Identify which cell holds the provided text, then report its (X, Y) central coordinate. 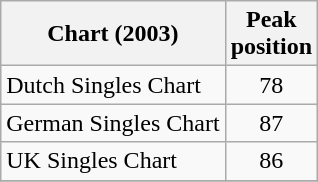
UK Singles Chart (113, 161)
Dutch Singles Chart (113, 85)
87 (271, 123)
Chart (2003) (113, 34)
78 (271, 85)
86 (271, 161)
German Singles Chart (113, 123)
Peakposition (271, 34)
